Pinpoint the cell where the given text exists, returning its (x, y) midpoint coordinate. 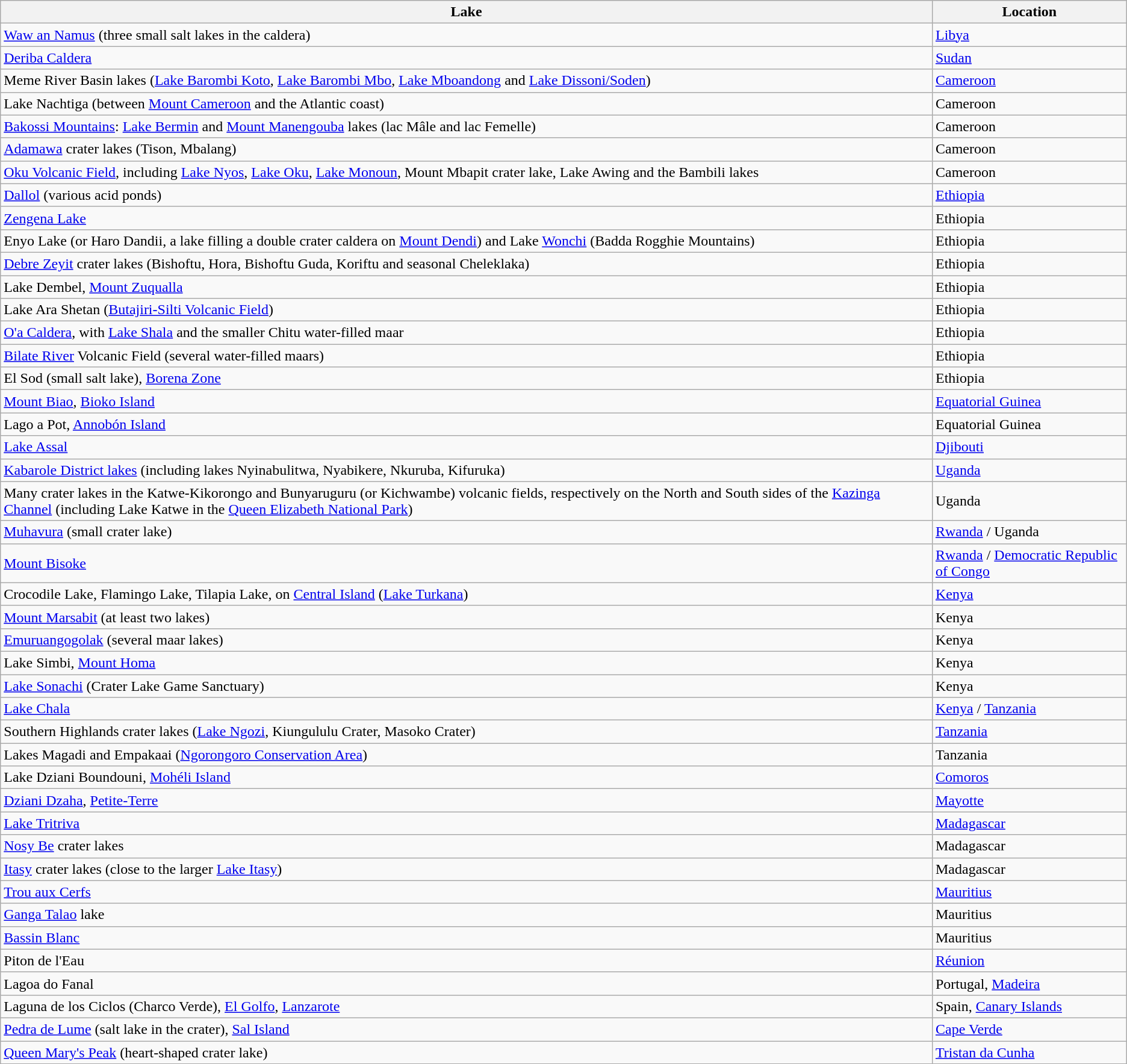
Laguna de los Ciclos (Charco Verde), El Golfo, Lanzarote (467, 1006)
Lake Dembel, Mount Zuqualla (467, 287)
O'a Caldera, with Lake Shala and the smaller Chitu water-filled maar (467, 333)
Location (1029, 12)
Nosy Be crater lakes (467, 846)
Muhavura (small crater lake) (467, 532)
Comoros (1029, 778)
Lake Tritriva (467, 823)
Lake Simbi, Mount Homa (467, 663)
Lagoa do Fanal (467, 983)
Lago a Pot, Annobón Island (467, 424)
Lake Chala (467, 709)
Oku Volcanic Field, including Lake Nyos, Lake Oku, Lake Monoun, Mount Mbapit crater lake, Lake Awing and the Bambili lakes (467, 172)
Lake Sonachi (Crater Lake Game Sanctuary) (467, 685)
Libya (1029, 35)
Trou aux Cerfs (467, 892)
Crocodile Lake, Flamingo Lake, Tilapia Lake, on Central Island (Lake Turkana) (467, 594)
Mayotte (1029, 800)
Lakes Magadi and Empakaai (Ngorongoro Conservation Area) (467, 755)
Zengena Lake (467, 218)
Kabarole District lakes (including lakes Nyinabulitwa, Nyabikere, Nkuruba, Kifuruka) (467, 470)
Mount Biao, Bioko Island (467, 401)
Lake Dziani Boundouni, Mohéli Island (467, 778)
Portugal, Madeira (1029, 983)
Debre Zeyit crater lakes (Bishoftu, Hora, Bishoftu Guda, Koriftu and seasonal Cheleklaka) (467, 264)
Pedra de Lume (salt lake in the crater), Sal Island (467, 1029)
Enyo Lake (or Haro Dandii, a lake filling a double crater caldera on Mount Dendi) and Lake Wonchi (Badda Rogghie Mountains) (467, 241)
Emuruangogolak (several maar lakes) (467, 640)
Bakossi Mountains: Lake Bermin and Mount Manengouba lakes (lac Mâle and lac Femelle) (467, 126)
Kenya / Tanzania (1029, 709)
Mount Marsabit (at least two lakes) (467, 617)
Waw an Namus (three small salt lakes in the caldera) (467, 35)
Mount Bisoke (467, 563)
Bilate River Volcanic Field (several water-filled maars) (467, 356)
Dziani Dzaha, Petite-Terre (467, 800)
Deriba Caldera (467, 58)
Lake Nachtiga (between Mount Cameroon and the Atlantic coast) (467, 104)
Réunion (1029, 960)
Meme River Basin lakes (Lake Barombi Koto, Lake Barombi Mbo, Lake Mboandong and Lake Dissoni/Soden) (467, 81)
Dallol (various acid ponds) (467, 195)
Cape Verde (1029, 1029)
Spain, Canary Islands (1029, 1006)
Piton de l'Eau (467, 960)
Djibouti (1029, 447)
Southern Highlands crater lakes (Lake Ngozi, Kiungululu Crater, Masoko Crater) (467, 732)
Sudan (1029, 58)
Ganga Talao lake (467, 915)
El Sod (small salt lake), Borena Zone (467, 379)
Tristan da Cunha (1029, 1053)
Rwanda / Democratic Republic of Congo (1029, 563)
Rwanda / Uganda (1029, 532)
Itasy crater lakes (close to the larger Lake Itasy) (467, 869)
Lake (467, 12)
Lake Assal (467, 447)
Bassin Blanc (467, 938)
Queen Mary's Peak (heart-shaped crater lake) (467, 1053)
Lake Ara Shetan (Butajiri-Silti Volcanic Field) (467, 310)
Adamawa crater lakes (Tison, Mbalang) (467, 149)
